Locate the cell with the specified text and output its [X, Y] center coordinate. 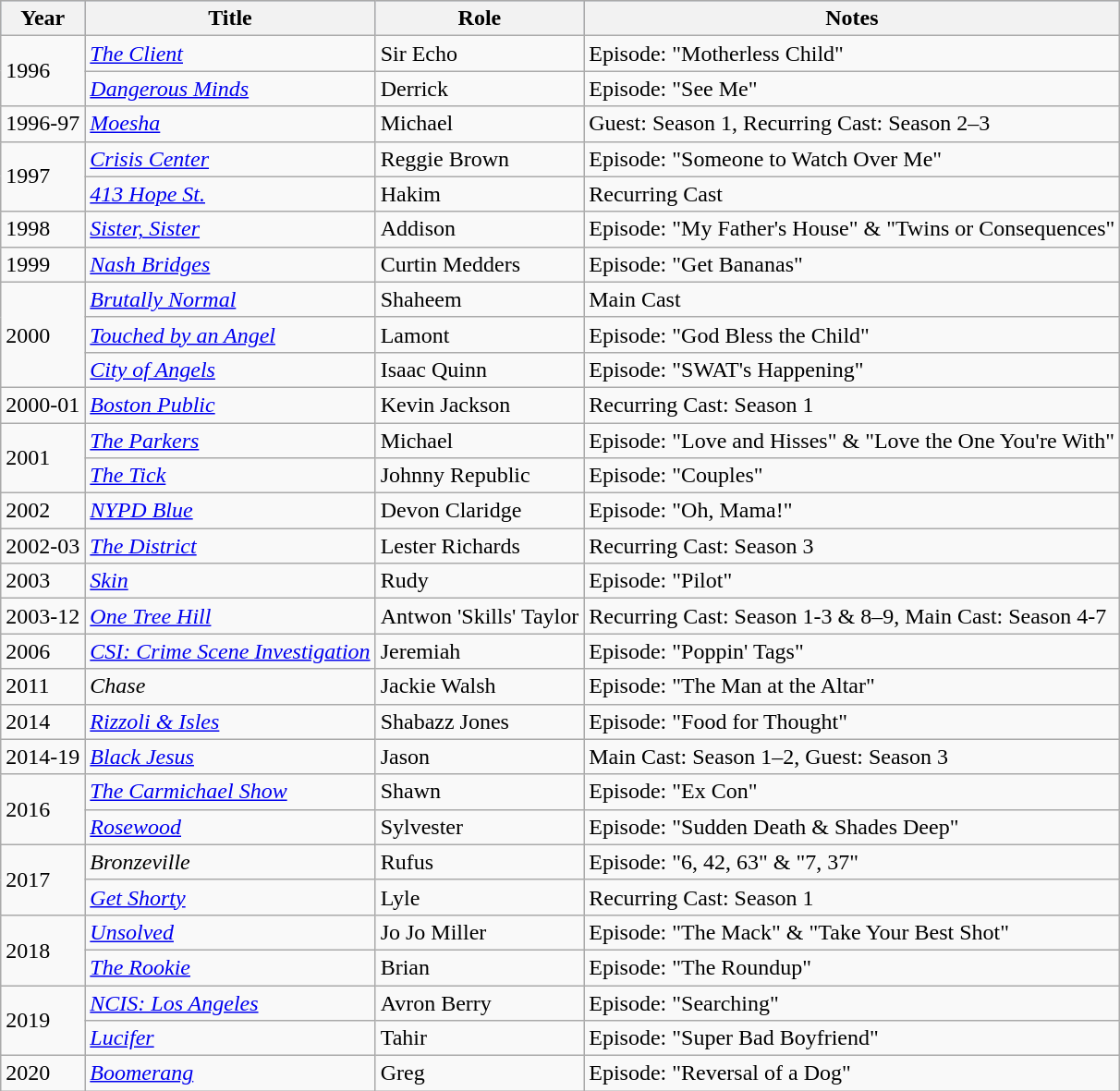
Shabazz Jones [480, 721]
Episode: "The Man at the Altar" [852, 686]
Bronzeville [230, 862]
Episode: "Searching" [852, 1002]
Dangerous Minds [230, 89]
Curtin Medders [480, 264]
Black Jesus [230, 757]
Notes [852, 18]
Episode: "SWAT's Happening" [852, 370]
Title [230, 18]
Episode: "Food for Thought" [852, 721]
Brutally Normal [230, 299]
Chase [230, 686]
Episode: "Super Bad Boyfriend" [852, 1038]
Addison [480, 229]
Lucifer [230, 1038]
Boomerang [230, 1073]
Nash Bridges [230, 264]
City of Angels [230, 370]
2011 [43, 686]
The Parkers [230, 441]
Episode: "Couples" [852, 476]
2006 [43, 651]
Episode: "Oh, Mama!" [852, 511]
Episode: "Pilot" [852, 581]
The Tick [230, 476]
Moesha [230, 124]
Guest: Season 1, Recurring Cast: Season 2–3 [852, 124]
The Rookie [230, 967]
2020 [43, 1073]
Main Cast: Season 1–2, Guest: Season 3 [852, 757]
Sir Echo [480, 54]
NYPD Blue [230, 511]
2016 [43, 809]
The Client [230, 54]
Recurring Cast: Season 3 [852, 546]
Episode: "My Father's House" & "Twins or Consequences" [852, 229]
Rizzoli & Isles [230, 721]
Skin [230, 581]
Lester Richards [480, 546]
The District [230, 546]
Unsolved [230, 932]
Year [43, 18]
Episode: "The Roundup" [852, 967]
2017 [43, 879]
Episode: "Love and Hisses" & "Love the One You're With" [852, 441]
2014 [43, 721]
Shawn [480, 792]
Kevin Jackson [480, 405]
1996-97 [43, 124]
2001 [43, 458]
2002-03 [43, 546]
Reggie Brown [480, 159]
Jeremiah [480, 651]
Jo Jo Miller [480, 932]
Role [480, 18]
Lamont [480, 334]
413 Hope St. [230, 194]
Episode: "The Mack" & "Take Your Best Shot" [852, 932]
Episode: "See Me" [852, 89]
Episode: "Motherless Child" [852, 54]
Shaheem [480, 299]
2002 [43, 511]
Episode: "Reversal of a Dog" [852, 1073]
1996 [43, 71]
Jason [480, 757]
Antwon 'Skills' Taylor [480, 616]
Jackie Walsh [480, 686]
CSI: Crime Scene Investigation [230, 651]
Rufus [480, 862]
2019 [43, 1020]
2000-01 [43, 405]
2018 [43, 950]
1999 [43, 264]
One Tree Hill [230, 616]
Episode: "Someone to Watch Over Me" [852, 159]
Hakim [480, 194]
Episode: "6, 42, 63" & "7, 37" [852, 862]
Sister, Sister [230, 229]
Avron Berry [480, 1002]
Episode: "God Bless the Child" [852, 334]
Johnny Republic [480, 476]
Recurring Cast: Season 1-3 & 8–9, Main Cast: Season 4-7 [852, 616]
Episode: "Poppin' Tags" [852, 651]
Episode: "Ex Con" [852, 792]
1998 [43, 229]
Sylvester [480, 827]
Recurring Cast [852, 194]
Devon Claridge [480, 511]
Tahir [480, 1038]
Episode: "Get Bananas" [852, 264]
Brian [480, 967]
Boston Public [230, 405]
2003-12 [43, 616]
Lyle [480, 897]
Crisis Center [230, 159]
1997 [43, 176]
Isaac Quinn [480, 370]
Derrick [480, 89]
2014-19 [43, 757]
Greg [480, 1073]
2000 [43, 334]
Get Shorty [230, 897]
NCIS: Los Angeles [230, 1002]
Rudy [480, 581]
Episode: "Sudden Death & Shades Deep" [852, 827]
The Carmichael Show [230, 792]
Touched by an Angel [230, 334]
Rosewood [230, 827]
Main Cast [852, 299]
2003 [43, 581]
